Extract the [X, Y] coordinate from the center of the cell holding the provided text.  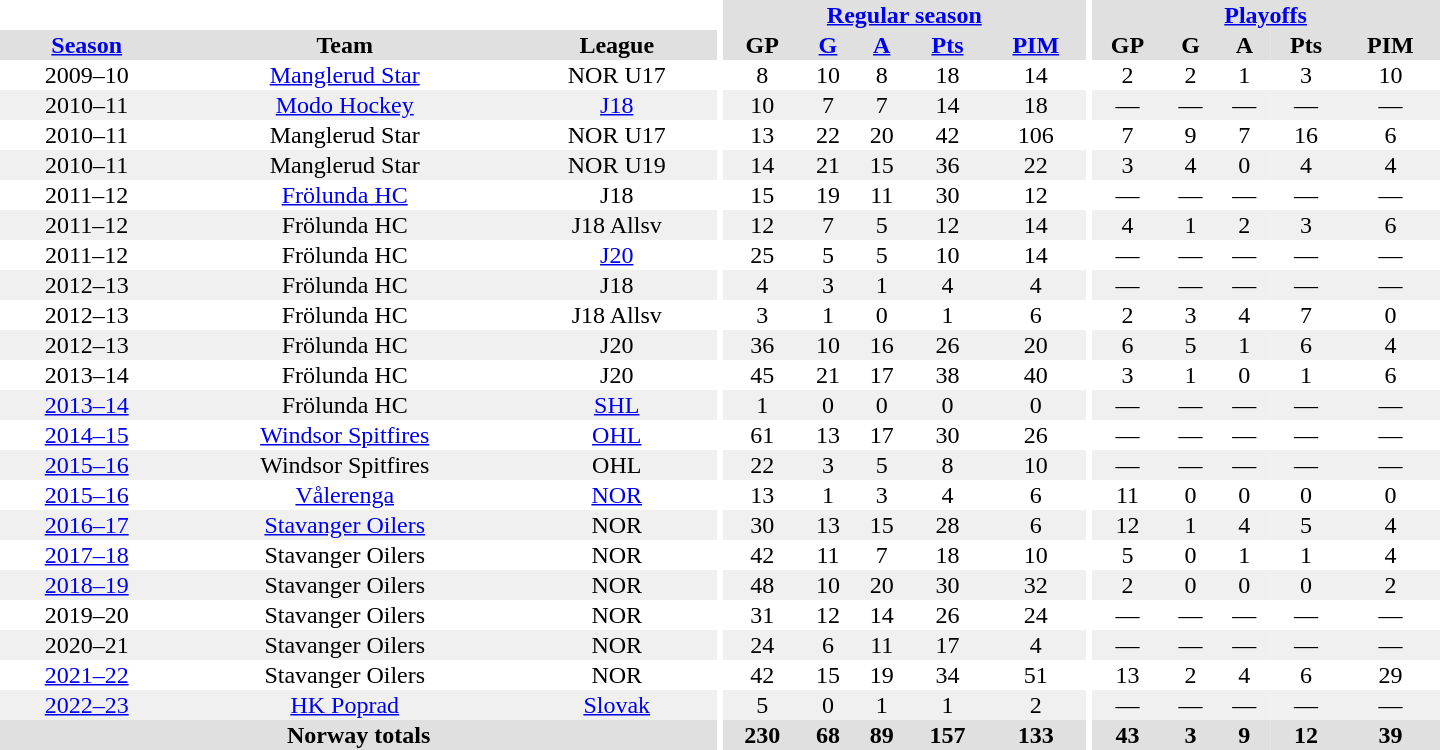
89 [882, 735]
48 [762, 585]
51 [1036, 675]
43 [1127, 735]
133 [1036, 735]
32 [1036, 585]
Slovak [616, 705]
SHL [616, 405]
2016–17 [86, 525]
2021–22 [86, 675]
Regular season [904, 15]
25 [762, 255]
40 [1036, 375]
2020–21 [86, 645]
230 [762, 735]
31 [762, 615]
45 [762, 375]
2009–10 [86, 75]
Vålerenga [344, 495]
Modo Hockey [344, 105]
2019–20 [86, 615]
Team [344, 45]
61 [762, 435]
2014–15 [86, 435]
2017–18 [86, 555]
34 [948, 675]
Season [86, 45]
29 [1390, 675]
Playoffs [1266, 15]
2022–23 [86, 705]
39 [1390, 735]
League [616, 45]
28 [948, 525]
68 [828, 735]
38 [948, 375]
106 [1036, 135]
Norway totals [358, 735]
HK Poprad [344, 705]
NOR U19 [616, 165]
2018–19 [86, 585]
157 [948, 735]
